Detect which cell encompasses the target text, then output its (X, Y) center coordinate. 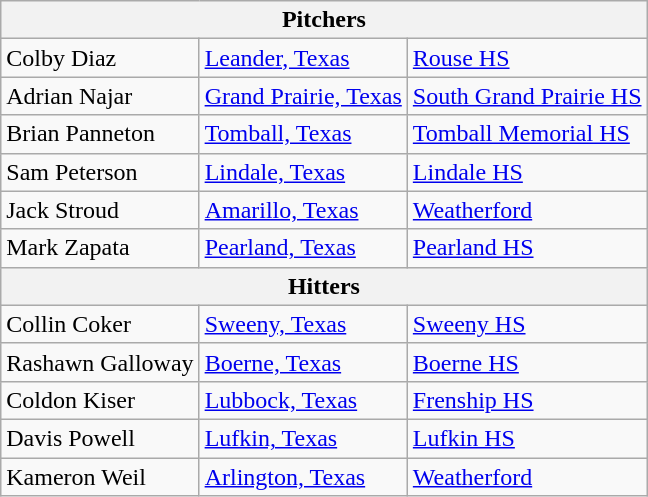
Boerne, Texas (303, 362)
Arlington, Texas (303, 477)
Amarillo, Texas (303, 210)
Frenship HS (527, 400)
Rouse HS (527, 58)
Lubbock, Texas (303, 400)
Lufkin HS (527, 438)
Grand Prairie, Texas (303, 96)
Lindale HS (527, 172)
Lufkin, Texas (303, 438)
Davis Powell (100, 438)
Hitters (324, 286)
Tomball Memorial HS (527, 134)
Mark Zapata (100, 248)
Collin Coker (100, 324)
Rashawn Galloway (100, 362)
Tomball, Texas (303, 134)
Boerne HS (527, 362)
Pearland HS (527, 248)
Brian Panneton (100, 134)
Sam Peterson (100, 172)
Colby Diaz (100, 58)
Coldon Kiser (100, 400)
Pearland, Texas (303, 248)
South Grand Prairie HS (527, 96)
Kameron Weil (100, 477)
Lindale, Texas (303, 172)
Sweeny, Texas (303, 324)
Pitchers (324, 20)
Sweeny HS (527, 324)
Leander, Texas (303, 58)
Adrian Najar (100, 96)
Jack Stroud (100, 210)
